Extract the [x, y] coordinate from the center of the cell holding the provided text.  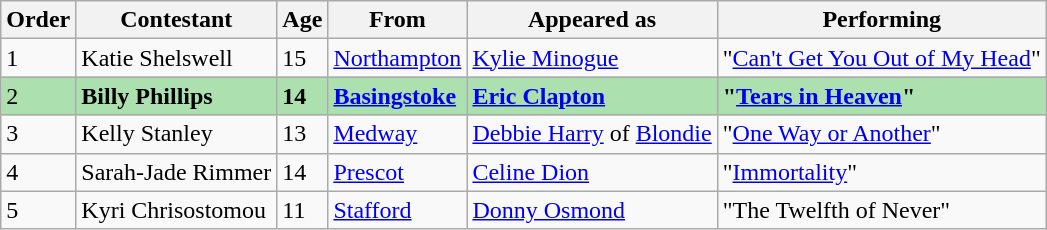
Prescot [398, 172]
Performing [882, 20]
"Can't Get You Out of My Head" [882, 58]
4 [38, 172]
Billy Phillips [176, 96]
Donny Osmond [592, 210]
Order [38, 20]
Basingstoke [398, 96]
Stafford [398, 210]
Celine Dion [592, 172]
"The Twelfth of Never" [882, 210]
From [398, 20]
"Immortality" [882, 172]
"One Way or Another" [882, 134]
Kylie Minogue [592, 58]
Eric Clapton [592, 96]
3 [38, 134]
15 [302, 58]
Medway [398, 134]
Katie Shelswell [176, 58]
11 [302, 210]
Northampton [398, 58]
5 [38, 210]
Sarah-Jade Rimmer [176, 172]
13 [302, 134]
Age [302, 20]
Kyri Chrisostomou [176, 210]
Kelly Stanley [176, 134]
"Tears in Heaven" [882, 96]
Appeared as [592, 20]
Contestant [176, 20]
Debbie Harry of Blondie [592, 134]
2 [38, 96]
1 [38, 58]
